Capture the cell that displays the provided text and extract its (X, Y) central coordinate. 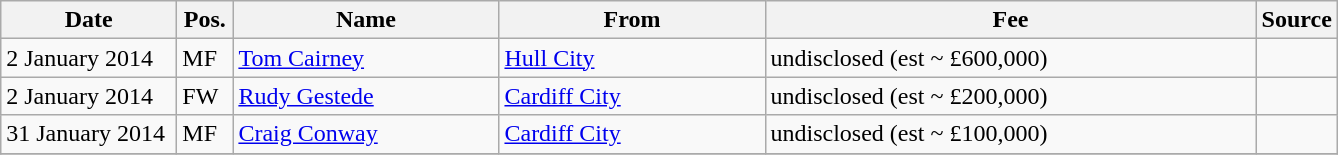
undisclosed (est ~ £200,000) (1010, 96)
undisclosed (est ~ £600,000) (1010, 58)
From (632, 20)
Pos. (205, 20)
Fee (1010, 20)
FW (205, 96)
Source (1296, 20)
undisclosed (est ~ £100,000) (1010, 134)
Hull City (632, 58)
Rudy Gestede (366, 96)
Name (366, 20)
31 January 2014 (89, 134)
Tom Cairney (366, 58)
Date (89, 20)
Craig Conway (366, 134)
